Extract the (x, y) coordinate from the center of the cell holding the provided text.  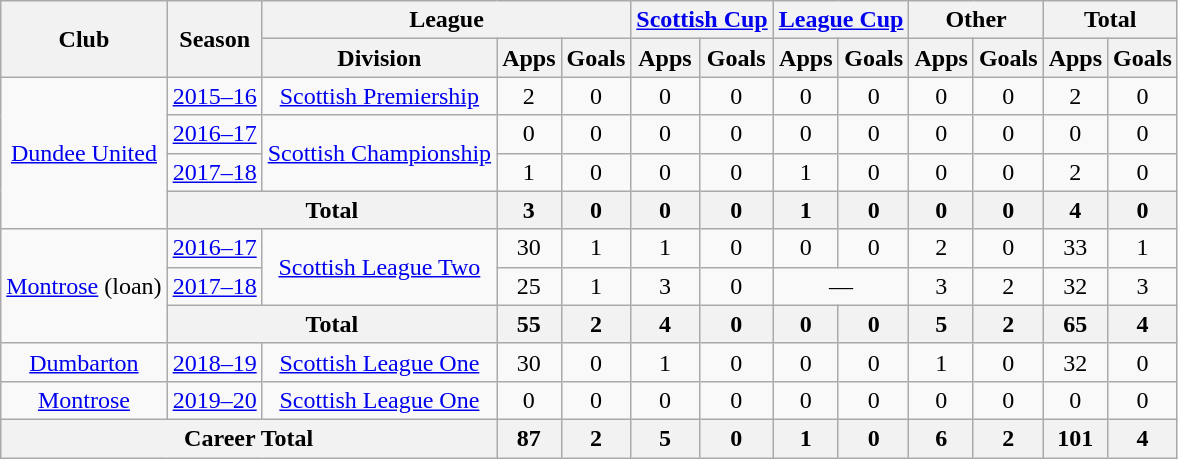
Scottish Cup (702, 20)
League (446, 20)
Division (379, 58)
2018–19 (214, 362)
Montrose (84, 400)
55 (529, 324)
Scottish League Two (379, 267)
2015–16 (214, 96)
Other (976, 20)
101 (1075, 438)
League Cup (841, 20)
Career Total (249, 438)
25 (529, 286)
— (841, 286)
Dundee United (84, 153)
6 (941, 438)
33 (1075, 248)
Scottish Premiership (379, 96)
Montrose (loan) (84, 286)
65 (1075, 324)
2019–20 (214, 400)
Scottish Championship (379, 153)
Club (84, 39)
Season (214, 39)
87 (529, 438)
Dumbarton (84, 362)
